Search for the cell housing the specified text and yield its (X, Y) center coordinate. 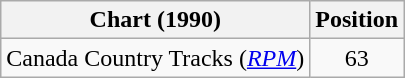
Canada Country Tracks (RPM) (156, 58)
Position (357, 20)
63 (357, 58)
Chart (1990) (156, 20)
